Determine the [X, Y] coordinate at the center of the cell enclosing the given text.  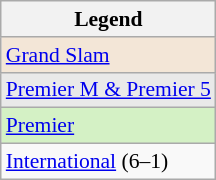
Legend [108, 19]
Grand Slam [108, 55]
Premier M & Premier 5 [108, 90]
Premier [108, 126]
International (6–1) [108, 162]
